Output the [x, y] coordinate of the center of the cell containing the given text.  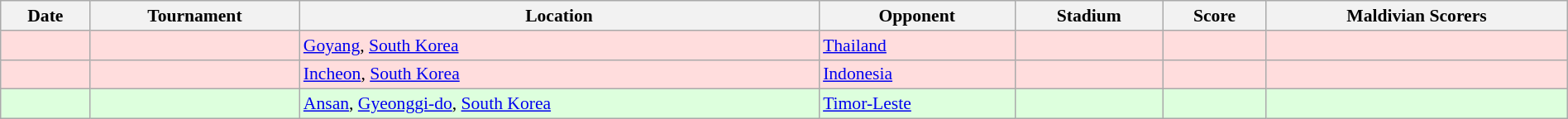
Location [559, 16]
Maldivian Scorers [1417, 16]
Goyang, South Korea [559, 45]
Incheon, South Korea [559, 74]
Timor-Leste [916, 104]
Opponent [916, 16]
Stadium [1088, 16]
Tournament [195, 16]
Score [1214, 16]
Thailand [916, 45]
Date [45, 16]
Indonesia [916, 74]
Ansan, Gyeonggi-do, South Korea [559, 104]
